Scan for the cell matching the given text and deliver its [X, Y] coordinate at center. 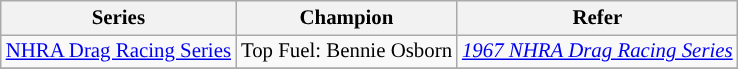
Champion [346, 18]
NHRA Drag Racing Series [118, 51]
Refer [598, 18]
Series [118, 18]
Top Fuel: Bennie Osborn [346, 51]
1967 NHRA Drag Racing Series [598, 51]
